Extract the (X, Y) coordinate from the center of the cell holding the provided text.  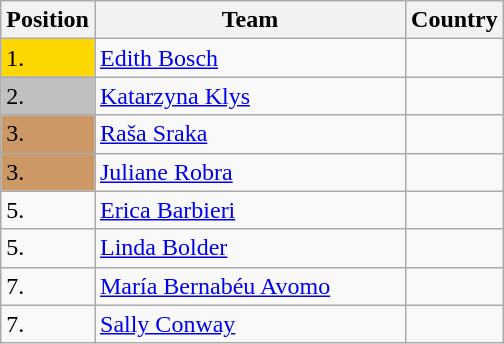
1. (48, 58)
2. (48, 96)
Linda Bolder (250, 248)
Team (250, 20)
Position (48, 20)
Juliane Robra (250, 172)
María Bernabéu Avomo (250, 286)
Country (455, 20)
Edith Bosch (250, 58)
Erica Barbieri (250, 210)
Sally Conway (250, 324)
Raša Sraka (250, 134)
Katarzyna Klys (250, 96)
